Extract the (X, Y) coordinate from the center of the cell holding the provided text.  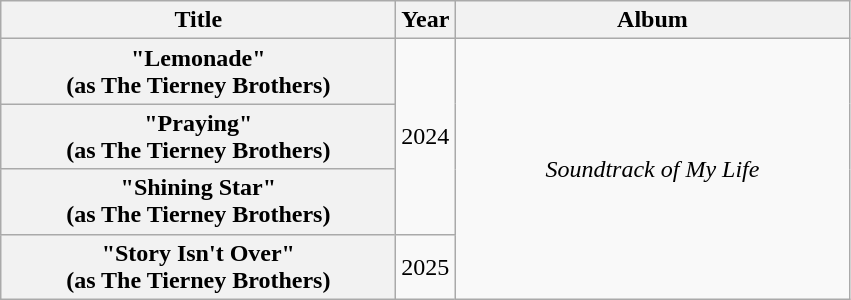
Year (426, 20)
2024 (426, 136)
Title (198, 20)
Soundtrack of My Life (652, 169)
"Praying" (as The Tierney Brothers) (198, 136)
"Lemonade" (as The Tierney Brothers) (198, 72)
Album (652, 20)
2025 (426, 266)
"Shining Star" (as The Tierney Brothers) (198, 202)
"Story Isn't Over" (as The Tierney Brothers) (198, 266)
